Search for the cell housing the specified text and yield its [X, Y] center coordinate. 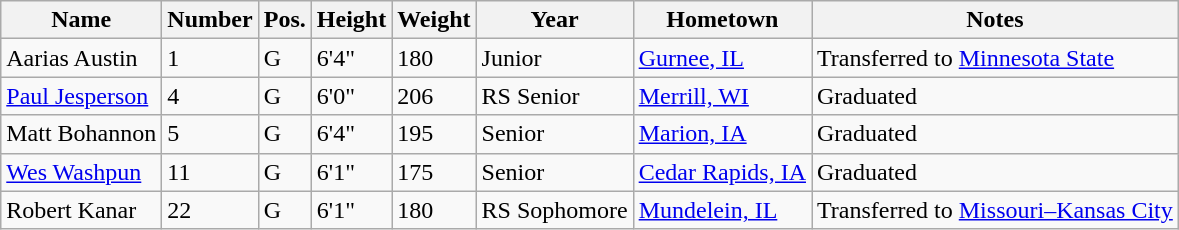
206 [434, 96]
22 [210, 210]
Gurnee, IL [722, 58]
6'0" [351, 96]
4 [210, 96]
Mundelein, IL [722, 210]
Cedar Rapids, IA [722, 172]
195 [434, 134]
Notes [996, 20]
RS Sophomore [554, 210]
Paul Jesperson [82, 96]
Hometown [722, 20]
Transferred to Missouri–Kansas City [996, 210]
5 [210, 134]
Marion, IA [722, 134]
Aarias Austin [82, 58]
Wes Washpun [82, 172]
RS Senior [554, 96]
Name [82, 20]
Matt Bohannon [82, 134]
Robert Kanar [82, 210]
175 [434, 172]
Year [554, 20]
Junior [554, 58]
Height [351, 20]
Weight [434, 20]
Merrill, WI [722, 96]
1 [210, 58]
Transferred to Minnesota State [996, 58]
Pos. [284, 20]
11 [210, 172]
Number [210, 20]
